Scan for the cell matching the given text and deliver its [X, Y] coordinate at center. 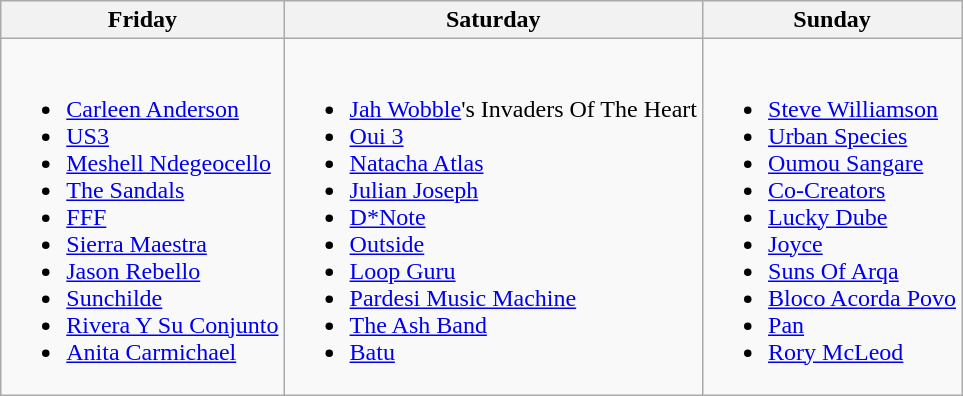
Steve WilliamsonUrban SpeciesOumou SangareCo-CreatorsLucky DubeJoyceSuns Of ArqaBloco Acorda PovoPanRory McLeod [832, 217]
Saturday [493, 20]
Sunday [832, 20]
Carleen AndersonUS3Meshell NdegeocelloThe SandalsFFFSierra MaestraJason RebelloSunchildeRivera Y Su ConjuntoAnita Carmichael [142, 217]
Friday [142, 20]
Jah Wobble's Invaders Of The HeartOui 3Natacha AtlasJulian JosephD*NoteOutsideLoop GuruPardesi Music MachineThe Ash BandBatu [493, 217]
